Detect which cell encompasses the target text, then output its [X, Y] center coordinate. 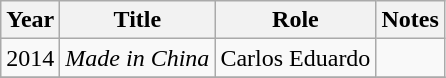
Made in China [138, 58]
Year [30, 20]
Role [296, 20]
2014 [30, 58]
Title [138, 20]
Notes [410, 20]
Carlos Eduardo [296, 58]
